From the cell containing the given text, extract its center point as [x, y] coordinate. 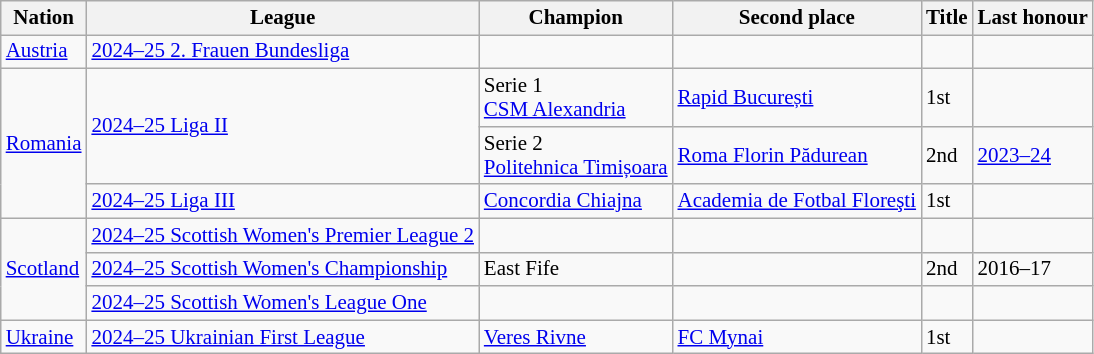
Rapid București [797, 98]
Romania [44, 144]
Champion [576, 18]
2016–17 [1033, 269]
Second place [797, 18]
2023–24 [1033, 155]
FC Mynai [797, 337]
2024–25 Liga III [282, 201]
East Fife [576, 269]
2024–25 Liga II [282, 127]
Concordia Chiajna [576, 201]
Serie 2 Politehnica Timișoara [576, 155]
League [282, 18]
2024–25 Scottish Women's Premier League 2 [282, 235]
Austria [44, 52]
Serie 1 CSM Alexandria [576, 98]
Ukraine [44, 337]
Scotland [44, 269]
Academia de Fotbal Floreşti [797, 201]
Veres Rivne [576, 337]
Roma Florin Pădurean [797, 155]
Title [947, 18]
2024–25 Scottish Women's Championship [282, 269]
2024–25 Ukrainian First League [282, 337]
Last honour [1033, 18]
2024–25 Scottish Women's League One [282, 303]
2024–25 2. Frauen Bundesliga [282, 52]
Nation [44, 18]
